Provide the (x, y) coordinate of the cell's center where the given text is located.  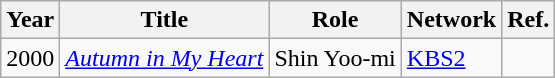
Ref. (528, 20)
Shin Yoo-mi (335, 58)
KBS2 (451, 58)
Autumn in My Heart (164, 58)
Title (164, 20)
Year (30, 20)
Role (335, 20)
2000 (30, 58)
Network (451, 20)
